For the text-containing cell, return its midpoint in (x, y) coordinate format. 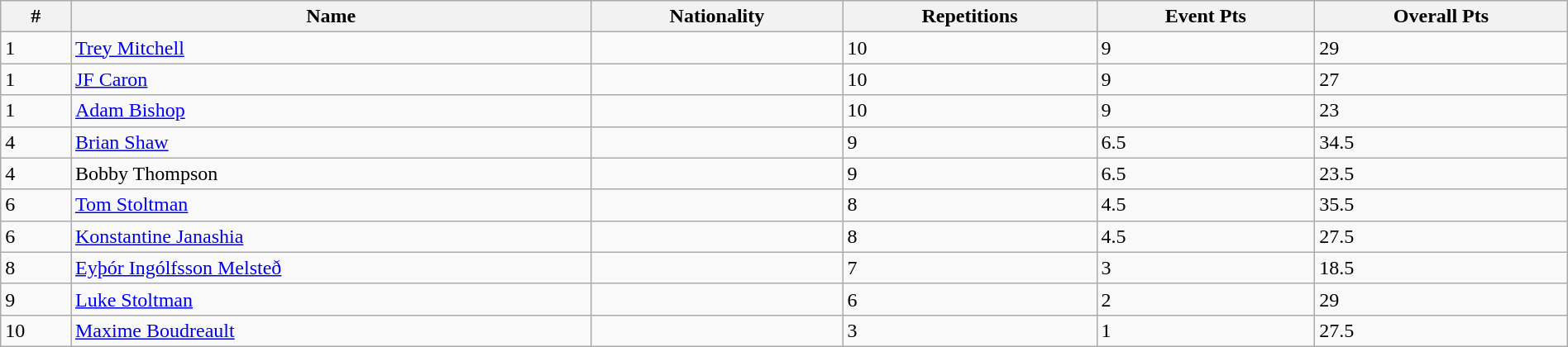
Trey Mitchell (331, 48)
Eyþór Ingólfsson Melsteð (331, 268)
35.5 (1441, 205)
Maxime Boudreault (331, 330)
18.5 (1441, 268)
Luke Stoltman (331, 299)
Adam Bishop (331, 111)
27 (1441, 79)
23 (1441, 111)
# (36, 17)
Konstantine Janashia (331, 236)
Tom Stoltman (331, 205)
Event Pts (1206, 17)
34.5 (1441, 142)
7 (969, 268)
Name (331, 17)
23.5 (1441, 173)
Bobby Thompson (331, 173)
JF Caron (331, 79)
Brian Shaw (331, 142)
Overall Pts (1441, 17)
2 (1206, 299)
Nationality (717, 17)
Repetitions (969, 17)
